Identify which cell holds the provided text, then report its (X, Y) central coordinate. 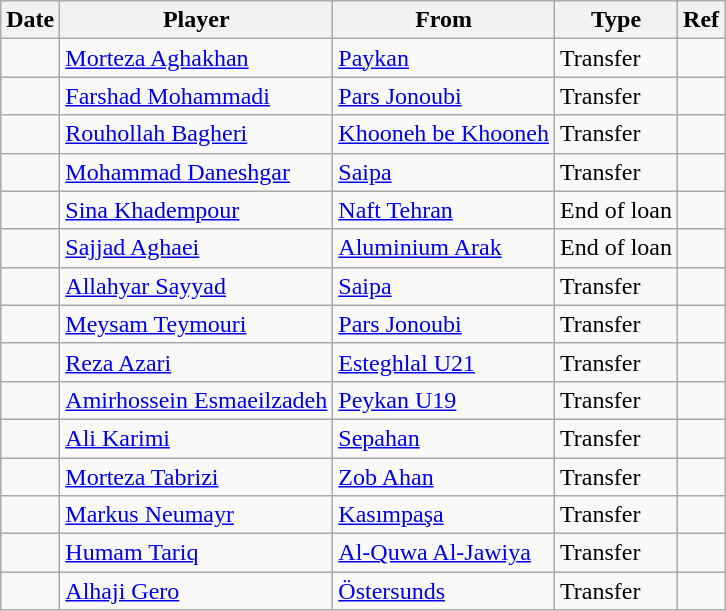
Kasımpaşa (444, 515)
Aluminium Arak (444, 248)
Esteghlal U21 (444, 362)
Ali Karimi (196, 438)
Rouhollah Bagheri (196, 134)
Player (196, 20)
Farshad Mohammadi (196, 96)
Date (30, 20)
Paykan (444, 58)
Mohammad Daneshgar (196, 172)
Morteza Tabrizi (196, 477)
Alhaji Gero (196, 591)
Sina Khadempour (196, 210)
Meysam Teymouri (196, 324)
Humam Tariq (196, 553)
Peykan U19 (444, 400)
Type (616, 20)
Markus Neumayr (196, 515)
Al-Quwa Al-Jawiya (444, 553)
Amirhossein Esmaeilzadeh (196, 400)
Morteza Aghakhan (196, 58)
Sepahan (444, 438)
Sajjad Aghaei (196, 248)
Ref (702, 20)
Östersunds (444, 591)
Zob Ahan (444, 477)
Reza Azari (196, 362)
Allahyar Sayyad (196, 286)
Khooneh be Khooneh (444, 134)
Naft Tehran (444, 210)
From (444, 20)
